Return (X, Y) of the center of cell containing provided text 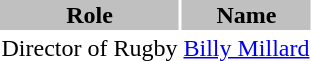
Name (246, 15)
Role (90, 15)
